Capture the cell that displays the provided text and extract its [X, Y] central coordinate. 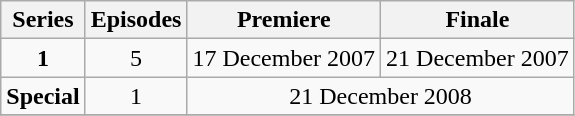
Special [43, 96]
Finale [478, 20]
21 December 2007 [478, 58]
Premiere [284, 20]
17 December 2007 [284, 58]
Episodes [136, 20]
Series [43, 20]
5 [136, 58]
21 December 2008 [380, 96]
